Return the [X, Y] coordinate for the center point of the cell that contains the specified text.  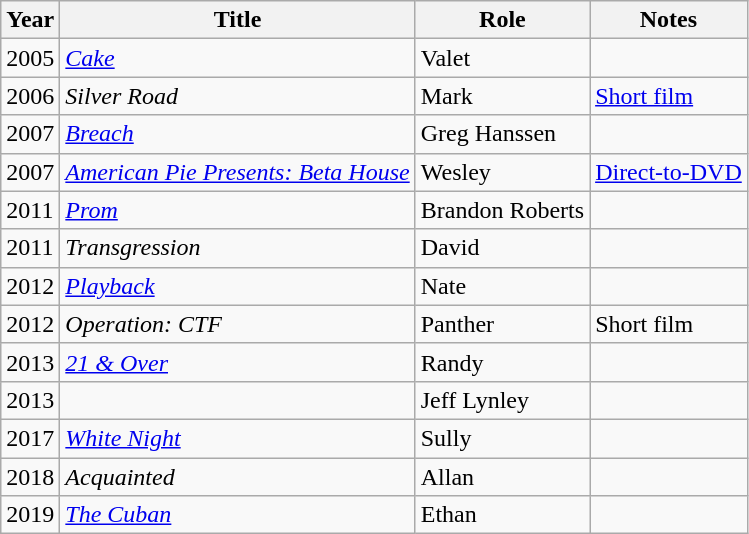
Silver Road [238, 96]
White Night [238, 438]
2019 [30, 515]
Notes [669, 20]
2005 [30, 58]
Year [30, 20]
Role [502, 20]
Title [238, 20]
Ethan [502, 515]
American Pie Presents: Beta House [238, 172]
Jeff Lynley [502, 400]
Wesley [502, 172]
Panther [502, 324]
Allan [502, 477]
Breach [238, 134]
Brandon Roberts [502, 210]
Direct-to-DVD [669, 172]
Valet [502, 58]
2017 [30, 438]
Nate [502, 286]
21 & Over [238, 362]
Cake [238, 58]
Greg Hanssen [502, 134]
Prom [238, 210]
Randy [502, 362]
Mark [502, 96]
2018 [30, 477]
David [502, 248]
Transgression [238, 248]
2006 [30, 96]
Acquainted [238, 477]
Operation: CTF [238, 324]
The Cuban [238, 515]
Playback [238, 286]
Sully [502, 438]
